From the cell containing the given text, extract its center point as (X, Y) coordinate. 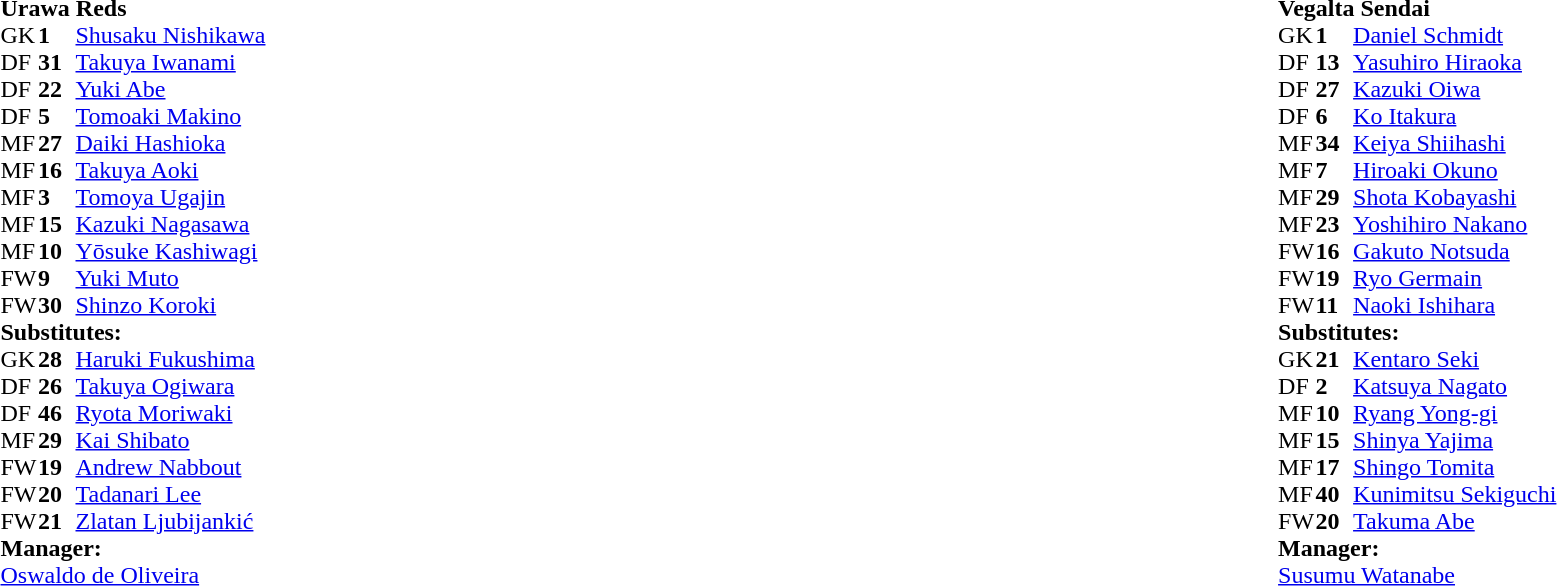
Kazuki Nagasawa (171, 224)
Naoki Ishihara (1454, 306)
Shingo Tomita (1454, 468)
Yasuhiro Hiraoka (1454, 62)
3 (57, 198)
Shusaku Nishikawa (171, 36)
Takuya Iwanami (171, 62)
Ryo Germain (1454, 278)
Andrew Nabbout (171, 468)
Kazuki Oiwa (1454, 90)
Shinya Yajima (1454, 440)
17 (1335, 468)
13 (1335, 62)
26 (57, 386)
Haruki Fukushima (171, 360)
23 (1335, 224)
Tomoya Ugajin (171, 198)
Katsuya Nagato (1454, 386)
Kai Shibato (171, 440)
22 (57, 90)
30 (57, 306)
Ryota Moriwaki (171, 414)
Zlatan Ljubijankić (171, 522)
28 (57, 360)
Yōsuke Kashiwagi (171, 252)
Takuya Aoki (171, 170)
Yuki Muto (171, 278)
Tomoaki Makino (171, 116)
Kentaro Seki (1454, 360)
2 (1335, 386)
Hiroaki Okuno (1454, 170)
46 (57, 414)
Tadanari Lee (171, 494)
11 (1335, 306)
7 (1335, 170)
Takuya Ogiwara (171, 386)
Ryang Yong-gi (1454, 414)
6 (1335, 116)
9 (57, 278)
Daiki Hashioka (171, 144)
40 (1335, 494)
Gakuto Notsuda (1454, 252)
Keiya Shiihashi (1454, 144)
Kunimitsu Sekiguchi (1454, 494)
Shinzo Koroki (171, 306)
Takuma Abe (1454, 522)
Shota Kobayashi (1454, 198)
Daniel Schmidt (1454, 36)
31 (57, 62)
34 (1335, 144)
Yoshihiro Nakano (1454, 224)
5 (57, 116)
Yuki Abe (171, 90)
Ko Itakura (1454, 116)
